Detect which cell encompasses the target text, then output its [X, Y] center coordinate. 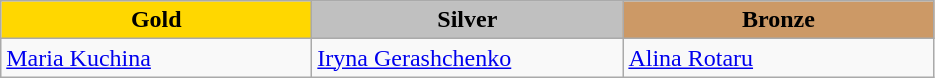
Maria Kuchina [156, 58]
Gold [156, 20]
Bronze [778, 20]
Alina Rotaru [778, 58]
Silver [468, 20]
Iryna Gerashchenko [468, 58]
